Determine the (X, Y) coordinate at the center of the cell enclosing the given text.  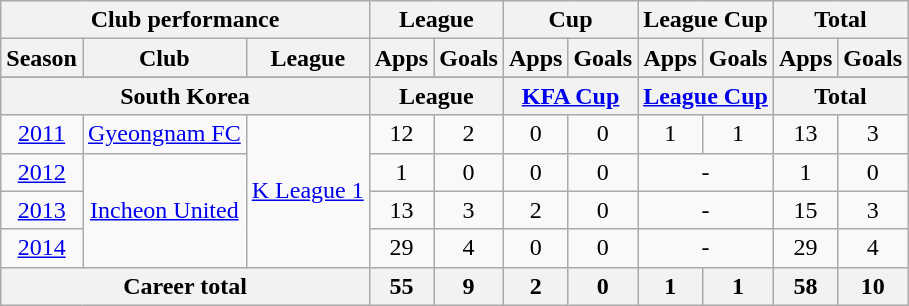
10 (873, 286)
2013 (42, 210)
Career total (186, 286)
12 (401, 134)
55 (401, 286)
Cup (570, 20)
Club performance (186, 20)
9 (469, 286)
58 (805, 286)
15 (805, 210)
2011 (42, 134)
Season (42, 58)
KFA Cup (570, 96)
Club (164, 58)
South Korea (186, 96)
Gyeongnam FC (164, 134)
2012 (42, 172)
2014 (42, 248)
K League 1 (308, 191)
Incheon United (164, 210)
